Provide the [x, y] coordinate of the cell's center where the given text is located.  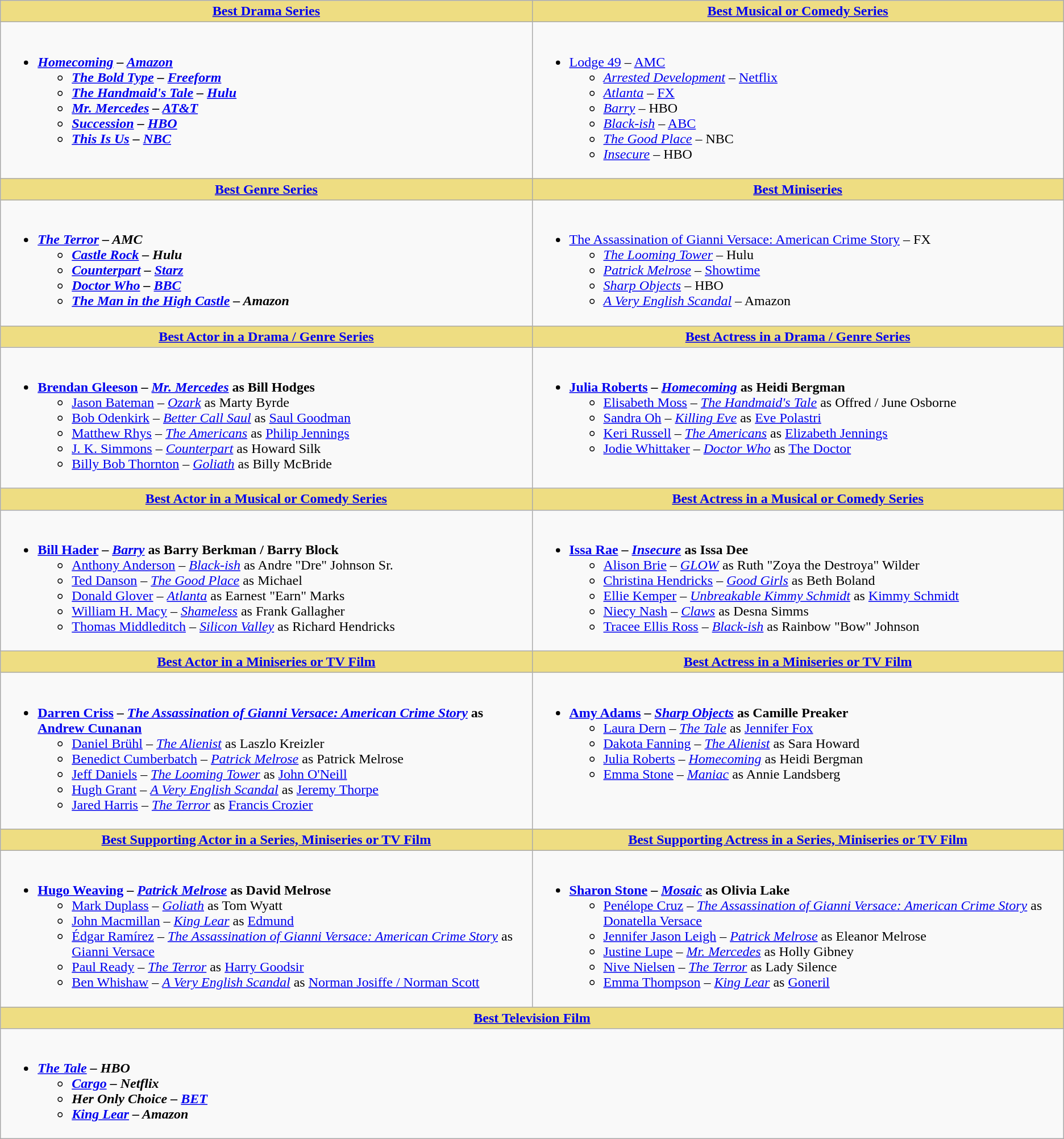
Best Miniseries [798, 189]
Best Supporting Actress in a Series, Miniseries or TV Film [798, 839]
Homecoming – AmazonThe Bold Type – FreeformThe Handmaid's Tale – HuluMr. Mercedes – AT&TSuccession – HBOThis Is Us – NBC [266, 100]
Best Musical or Comedy Series [798, 11]
Best Actor in a Musical or Comedy Series [266, 499]
The Terror – AMCCastle Rock – HuluCounterpart – StarzDoctor Who – BBCThe Man in the High Castle – Amazon [266, 263]
Best Actress in a Musical or Comedy Series [798, 499]
The Tale – HBOCargo – NetflixHer Only Choice – BETKing Lear – Amazon [532, 1084]
Best Actor in a Drama / Genre Series [266, 336]
Best Actress in a Drama / Genre Series [798, 336]
Best Genre Series [266, 189]
Best Television Film [532, 1018]
Best Actor in a Miniseries or TV Film [266, 662]
Best Actress in a Miniseries or TV Film [798, 662]
Best Supporting Actor in a Series, Miniseries or TV Film [266, 839]
Best Drama Series [266, 11]
Lodge 49 – AMCArrested Development – NetflixAtlanta – FXBarry – HBOBlack-ish – ABCThe Good Place – NBCInsecure – HBO [798, 100]
